Find where the given text appears and provide that cell's center as (x, y) coordinate. 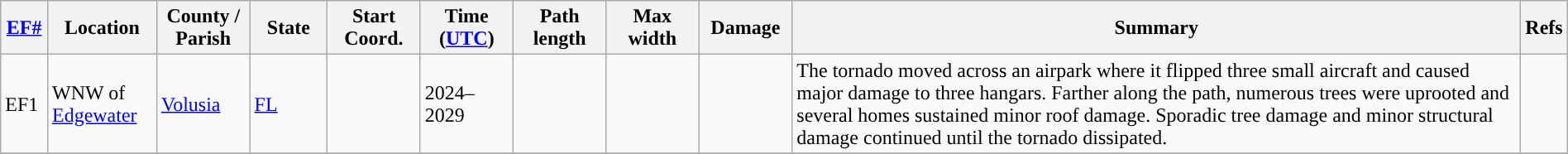
EF# (25, 28)
State (289, 28)
Path length (560, 28)
Volusia (203, 104)
Time (UTC) (466, 28)
Summary (1156, 28)
Refs (1544, 28)
WNW of Edgewater (102, 104)
FL (289, 104)
Max width (653, 28)
Location (102, 28)
Damage (746, 28)
Start Coord. (374, 28)
2024–2029 (466, 104)
County / Parish (203, 28)
EF1 (25, 104)
